From the cell containing the given text, extract its center point as (X, Y) coordinate. 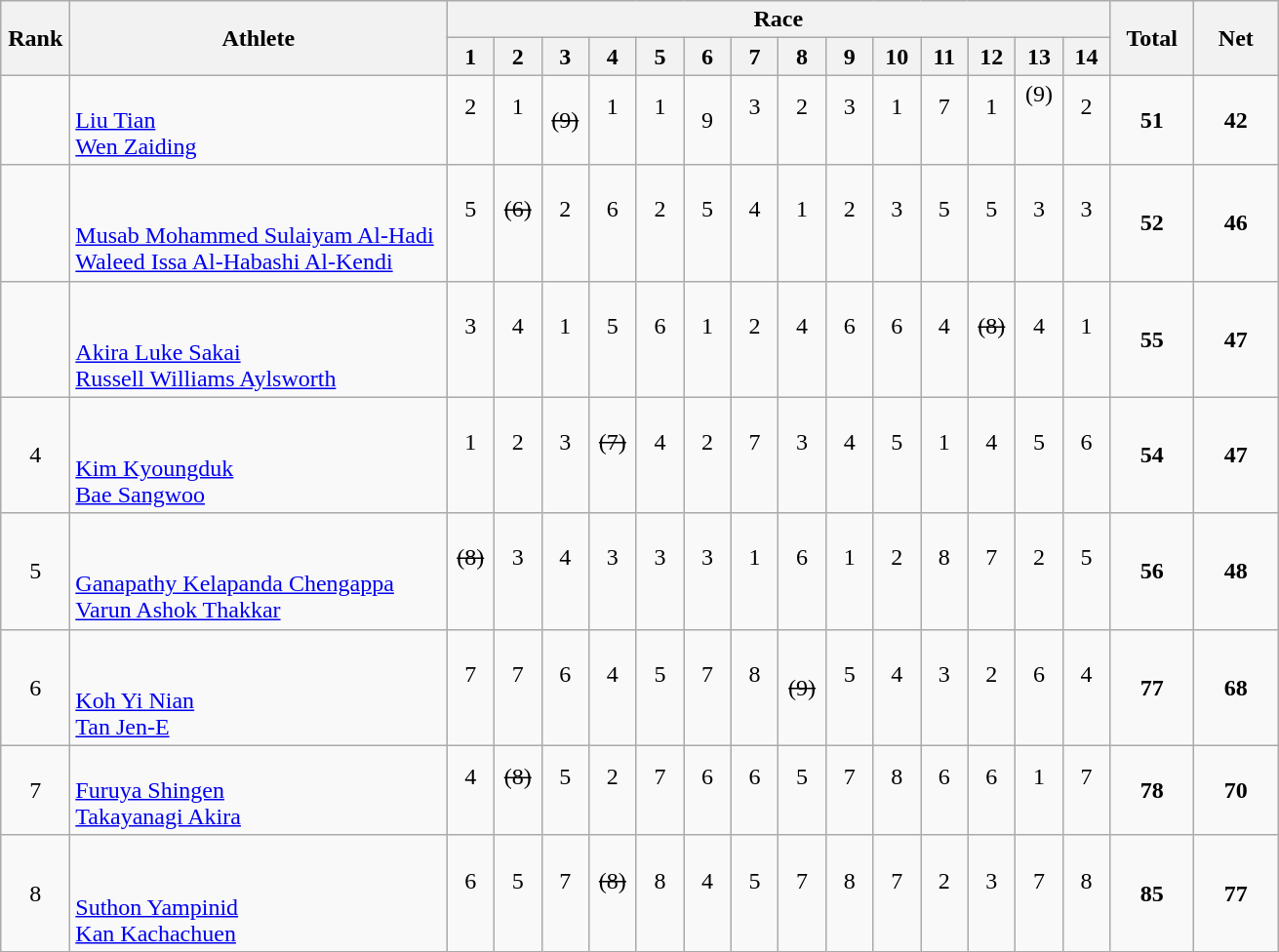
48 (1236, 572)
(6) (517, 222)
52 (1152, 222)
Kim KyoungdukBae Sangwoo (259, 455)
46 (1236, 222)
Ganapathy Kelapanda ChengappaVarun Ashok Thakkar (259, 572)
55 (1152, 339)
Net (1236, 38)
12 (991, 57)
13 (1040, 57)
14 (1087, 57)
(7) (613, 455)
Suthon YampinidKan Kachachuen (259, 893)
Total (1152, 38)
Musab Mohammed Sulaiyam Al-HadiWaleed Issa Al-Habashi Al-Kendi (259, 222)
68 (1236, 687)
51 (1152, 120)
10 (898, 57)
Liu TianWen Zaiding (259, 120)
56 (1152, 572)
Rank (35, 38)
Koh Yi NianTan Jen-E (259, 687)
85 (1152, 893)
Akira Luke SakaiRussell Williams Aylsworth (259, 339)
54 (1152, 455)
11 (944, 57)
42 (1236, 120)
Athlete (259, 38)
Furuya ShingenTakayanagi Akira (259, 790)
78 (1152, 790)
70 (1236, 790)
Race (779, 20)
